Capture the cell that displays the provided text and extract its (X, Y) central coordinate. 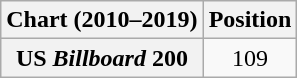
Position (250, 20)
US Billboard 200 (102, 58)
Chart (2010–2019) (102, 20)
109 (250, 58)
